Return (x, y) of the center of cell containing provided text 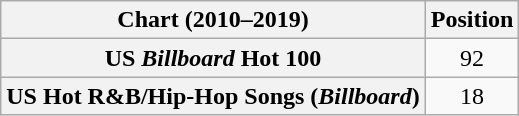
US Hot R&B/Hip-Hop Songs (Billboard) (213, 96)
Chart (2010–2019) (213, 20)
Position (472, 20)
92 (472, 58)
18 (472, 96)
US Billboard Hot 100 (213, 58)
